From the cell containing the given text, extract its center point as (X, Y) coordinate. 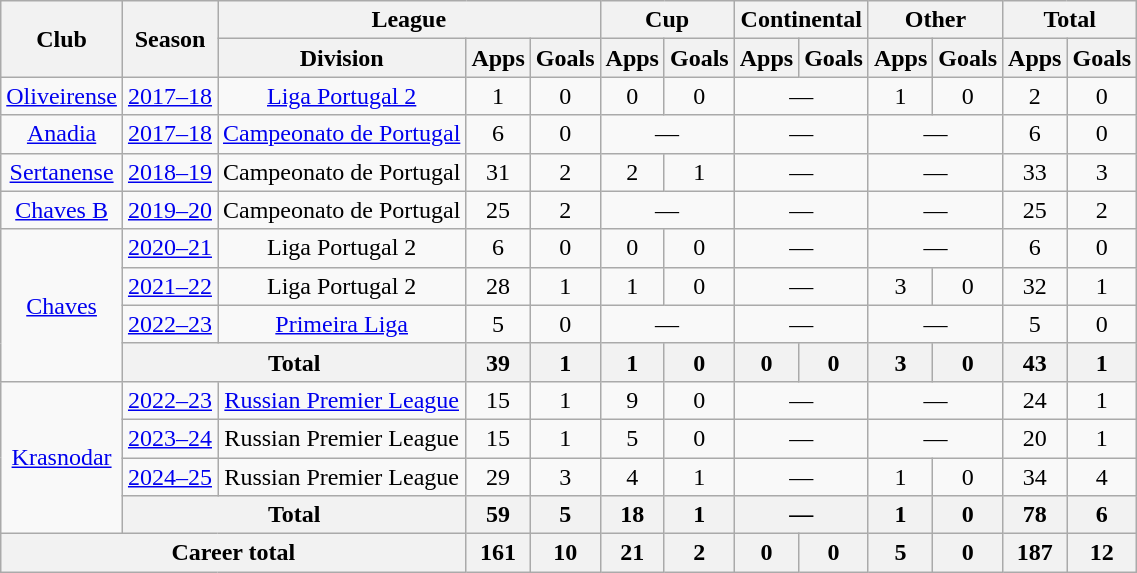
18 (632, 515)
21 (632, 553)
29 (498, 477)
Oliveirense (62, 96)
Season (170, 39)
32 (1035, 286)
Chaves B (62, 210)
2024–25 (170, 477)
Primeira Liga (342, 324)
2019–20 (170, 210)
187 (1035, 553)
Chaves (62, 305)
Anadia (62, 134)
34 (1035, 477)
Career total (234, 553)
12 (1102, 553)
10 (565, 553)
Continental (801, 20)
2023–24 (170, 438)
Club (62, 39)
59 (498, 515)
20 (1035, 438)
78 (1035, 515)
2021–22 (170, 286)
43 (1035, 362)
39 (498, 362)
Sertanense (62, 172)
24 (1035, 400)
161 (498, 553)
2018–19 (170, 172)
28 (498, 286)
League (410, 20)
Division (342, 58)
Other (935, 20)
Krasnodar (62, 457)
31 (498, 172)
Cup (667, 20)
9 (632, 400)
2020–21 (170, 248)
33 (1035, 172)
